Find where the given text appears and provide that cell's center as (X, Y) coordinate. 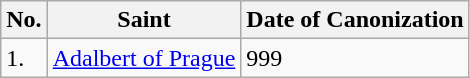
1. (24, 58)
No. (24, 20)
Date of Canonization (355, 20)
999 (355, 58)
Adalbert of Prague (144, 58)
Saint (144, 20)
